Output the (x, y) coordinate of the center of the cell containing the given text.  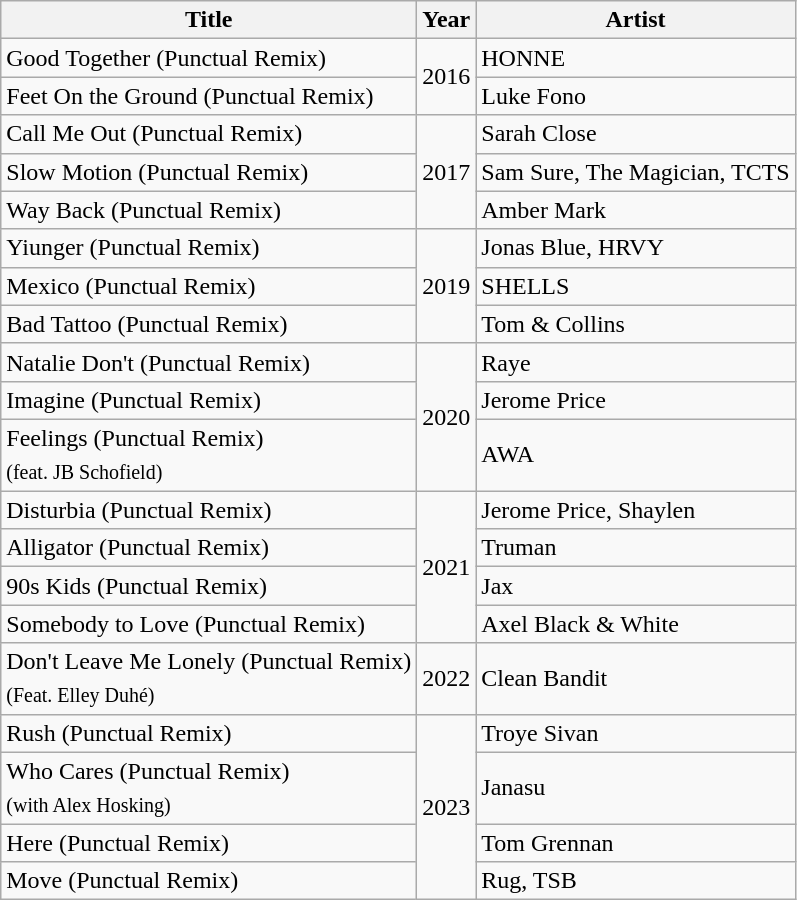
Troye Sivan (636, 733)
Rug, TSB (636, 881)
Title (209, 20)
2021 (446, 567)
2019 (446, 286)
Way Back (Punctual Remix) (209, 210)
Move (Punctual Remix) (209, 881)
AWA (636, 454)
Yiunger (Punctual Remix) (209, 248)
Luke Fono (636, 96)
Good Together (Punctual Remix) (209, 58)
Truman (636, 548)
Year (446, 20)
Mexico (Punctual Remix) (209, 286)
Jerome Price (636, 400)
Disturbia (Punctual Remix) (209, 510)
HONNE (636, 58)
Alligator (Punctual Remix) (209, 548)
Feet On the Ground (Punctual Remix) (209, 96)
Axel Black & White (636, 624)
Rush (Punctual Remix) (209, 733)
Jax (636, 586)
2016 (446, 77)
Slow Motion (Punctual Remix) (209, 172)
SHELLS (636, 286)
Feelings (Punctual Remix)(feat. JB Schofield) (209, 454)
Sam Sure, The Magician, TCTS (636, 172)
Sarah Close (636, 134)
Who Cares (Punctual Remix)(with Alex Hosking) (209, 788)
Don't Leave Me Lonely (Punctual Remix)(Feat. Elley Duhé) (209, 678)
Raye (636, 362)
Natalie Don't (Punctual Remix) (209, 362)
2020 (446, 416)
Imagine (Punctual Remix) (209, 400)
Amber Mark (636, 210)
Tom Grennan (636, 843)
Clean Bandit (636, 678)
Janasu (636, 788)
Artist (636, 20)
2023 (446, 807)
Somebody to Love (Punctual Remix) (209, 624)
Here (Punctual Remix) (209, 843)
Jonas Blue, HRVY (636, 248)
2022 (446, 678)
Bad Tattoo (Punctual Remix) (209, 324)
Jerome Price, Shaylen (636, 510)
Tom & Collins (636, 324)
90s Kids (Punctual Remix) (209, 586)
Call Me Out (Punctual Remix) (209, 134)
2017 (446, 172)
